Detect which cell encompasses the target text, then output its [X, Y] center coordinate. 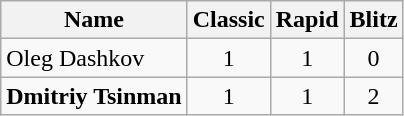
Dmitriy Tsinman [94, 96]
Oleg Dashkov [94, 58]
Blitz [374, 20]
Classic [228, 20]
0 [374, 58]
Rapid [307, 20]
2 [374, 96]
Name [94, 20]
